Find where the given text appears and provide that cell's center as [X, Y] coordinate. 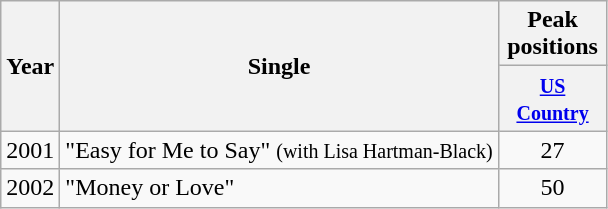
"Money or Love" [279, 188]
Peak positions [552, 34]
27 [552, 150]
Single [279, 66]
"Easy for Me to Say" (with Lisa Hartman-Black) [279, 150]
Year [30, 66]
US Country [552, 98]
2001 [30, 150]
2002 [30, 188]
50 [552, 188]
